Return [X, Y] of the center of cell containing provided text 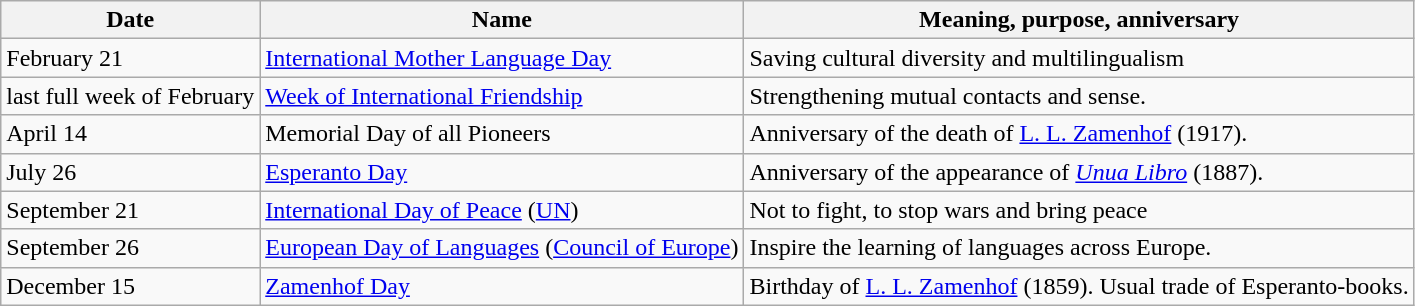
Meaning, purpose, anniversary [1079, 20]
Esperanto Day [502, 172]
last full week of February [130, 96]
International Mother Language Day [502, 58]
Inspire the learning of languages across Europe. [1079, 248]
February 21 [130, 58]
September 21 [130, 210]
European Day of Languages (Council of Europe) [502, 248]
Anniversary of the appearance of Unua Libro (1887). [1079, 172]
Birthday of L. L. Zamenhof (1859). Usual trade of Esperanto-books. [1079, 286]
Strengthening mutual contacts and sense. [1079, 96]
Memorial Day of all Pioneers [502, 134]
Zamenhof Day [502, 286]
September 26 [130, 248]
Not to fight, to stop wars and bring peace [1079, 210]
Name [502, 20]
Week of International Friendship [502, 96]
December 15 [130, 286]
July 26 [130, 172]
Date [130, 20]
International Day of Peace (UN) [502, 210]
Saving cultural diversity and multilingualism [1079, 58]
April 14 [130, 134]
Anniversary of the death of L. L. Zamenhof (1917). [1079, 134]
